Search for the cell housing the specified text and yield its [X, Y] center coordinate. 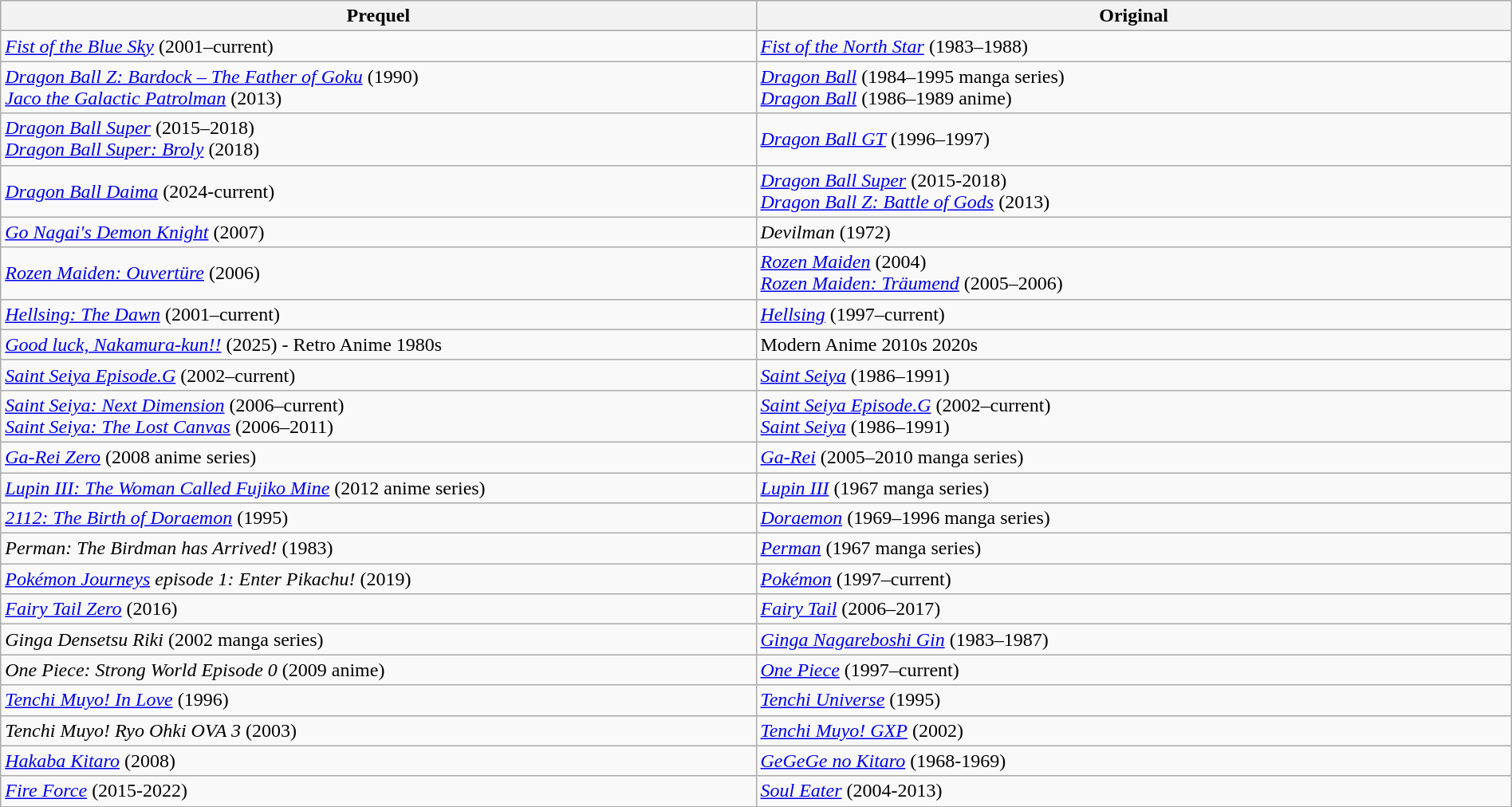
Original [1134, 16]
Tenchi Muyo! GXP (2002) [1134, 730]
Dragon Ball Super (2015-2018)Dragon Ball Z: Battle of Gods (2013) [1134, 191]
Perman (1967 manga series) [1134, 549]
Lupin III (1967 manga series) [1134, 487]
Dragon Ball (1984–1995 manga series)Dragon Ball (1986–1989 anime) [1134, 88]
Rozen Maiden (2004)Rozen Maiden: Träumend (2005–2006) [1134, 273]
Ga-Rei Zero (2008 anime series) [378, 457]
One Piece: Strong World Episode 0 (2009 anime) [378, 670]
Hellsing (1997–current) [1134, 314]
Hakaba Kitaro (2008) [378, 761]
Fire Force (2015-2022) [378, 791]
Modern Anime 2010s 2020s [1134, 344]
Lupin III: The Woman Called Fujiko Mine (2012 anime series) [378, 487]
Ginga Densetsu Riki (2002 manga series) [378, 640]
Ginga Nagareboshi Gin (1983–1987) [1134, 640]
Hellsing: The Dawn (2001–current) [378, 314]
One Piece (1997–current) [1134, 670]
Dragon Ball Daima (2024-current) [378, 191]
Fist of the North Star (1983–1988) [1134, 46]
Dragon Ball Super (2015–2018)Dragon Ball Super: Broly (2018) [378, 139]
Dragon Ball GT (1996–1997) [1134, 139]
Pokémon Journeys episode 1: Enter Pikachu! (2019) [378, 579]
Tenchi Muyo! Ryo Ohki OVA 3 (2003) [378, 730]
Dragon Ball Z: Bardock – The Father of Goku (1990)Jaco the Galactic Patrolman (2013) [378, 88]
Ga-Rei (2005–2010 manga series) [1134, 457]
Perman: The Birdman has Arrived! (1983) [378, 549]
Saint Seiya Episode.G (2002–current) [378, 375]
Fairy Tail Zero (2016) [378, 609]
Pokémon (1997–current) [1134, 579]
Tenchi Universe (1995) [1134, 700]
Doraemon (1969–1996 manga series) [1134, 518]
Fairy Tail (2006–2017) [1134, 609]
Soul Eater (2004-2013) [1134, 791]
2112: The Birth of Doraemon (1995) [378, 518]
GeGeGe no Kitaro (1968-1969) [1134, 761]
Prequel [378, 16]
Tenchi Muyo! In Love (1996) [378, 700]
Saint Seiya: Next Dimension (2006–current)Saint Seiya: The Lost Canvas (2006–2011) [378, 416]
Fist of the Blue Sky (2001–current) [378, 46]
Good luck, Nakamura-kun!! (2025) - Retro Anime 1980s [378, 344]
Rozen Maiden: Ouvertüre (2006) [378, 273]
Devilman (1972) [1134, 232]
Saint Seiya Episode.G (2002–current)Saint Seiya (1986–1991) [1134, 416]
Go Nagai's Demon Knight (2007) [378, 232]
Saint Seiya (1986–1991) [1134, 375]
